Pinpoint the cell where the given text exists, returning its [x, y] midpoint coordinate. 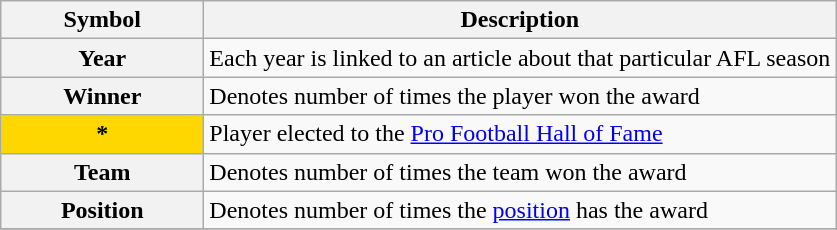
Year [102, 58]
Each year is linked to an article about that particular AFL season [520, 58]
Description [520, 20]
Player elected to the Pro Football Hall of Fame [520, 134]
Position [102, 210]
* [102, 134]
Denotes number of times the team won the award [520, 172]
Winner [102, 96]
Denotes number of times the position has the award [520, 210]
Team [102, 172]
Symbol [102, 20]
Denotes number of times the player won the award [520, 96]
